Determine the (X, Y) coordinate at the center of the cell enclosing the given text.  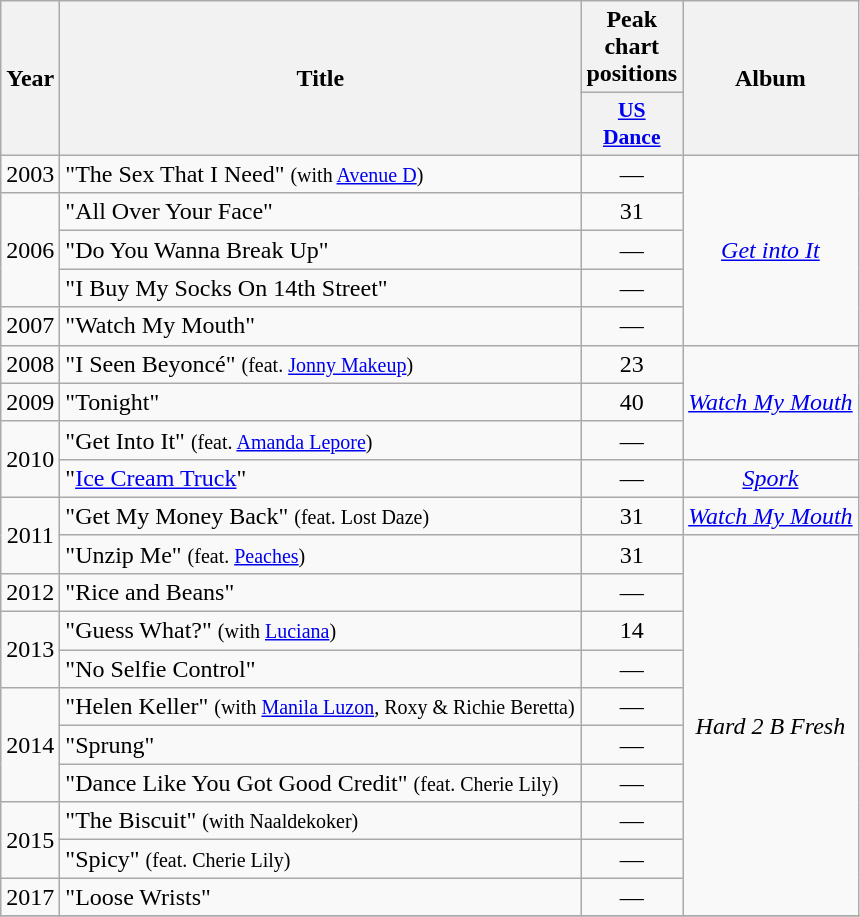
2013 (30, 650)
2003 (30, 174)
"All Over Your Face" (320, 212)
2010 (30, 459)
14 (632, 631)
"Unzip Me" (feat. Peaches) (320, 554)
"Ice Cream Truck" (320, 478)
"No Selfie Control" (320, 669)
2014 (30, 745)
Title (320, 78)
"Guess What?" (with Luciana) (320, 631)
"Rice and Beans" (320, 592)
2012 (30, 592)
2007 (30, 326)
"Get My Money Back" (feat. Lost Daze) (320, 516)
"Loose Wrists" (320, 897)
"Spicy" (feat. Cherie Lily) (320, 859)
"The Sex That I Need" (with Avenue D) (320, 174)
"I Buy My Socks On 14th Street" (320, 288)
"Helen Keller" (with Manila Luzon, Roxy & Richie Beretta) (320, 707)
"Sprung" (320, 745)
Peak chart positions (632, 47)
Year (30, 78)
Spork (770, 478)
"I Seen Beyoncé" (feat. Jonny Makeup) (320, 364)
Album (770, 78)
Get into It (770, 250)
USDance (632, 124)
"Get Into It" (feat. Amanda Lepore) (320, 440)
2011 (30, 535)
2009 (30, 402)
2008 (30, 364)
"Tonight" (320, 402)
2017 (30, 897)
"Watch My Mouth" (320, 326)
"The Biscuit" (with Naaldekoker) (320, 821)
23 (632, 364)
"Dance Like You Got Good Credit" (feat. Cherie Lily) (320, 783)
"Do You Wanna Break Up" (320, 250)
2015 (30, 840)
40 (632, 402)
2006 (30, 250)
Hard 2 B Fresh (770, 726)
